Provide the [x, y] coordinate of the cell's center where the given text is located.  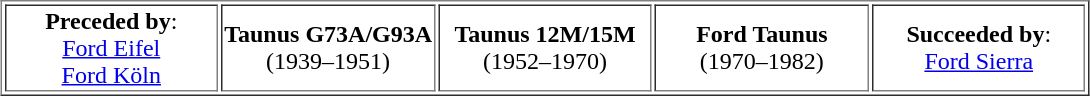
Succeeded by:Ford Sierra [979, 48]
Taunus 12M/15M(1952–1970) [545, 48]
Ford Taunus(1970–1982) [762, 48]
Taunus G73A/G93A(1939–1951) [328, 48]
Preceded by:Ford EifelFord Köln [111, 48]
